Capture the cell that displays the provided text and extract its (x, y) central coordinate. 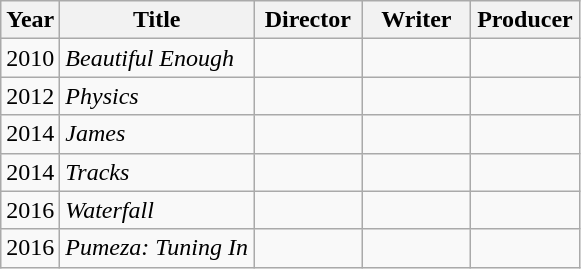
Writer (416, 20)
2012 (30, 96)
Physics (157, 96)
Beautiful Enough (157, 58)
Director (308, 20)
Waterfall (157, 210)
Year (30, 20)
Title (157, 20)
Tracks (157, 172)
2010 (30, 58)
Pumeza: Tuning In (157, 248)
Producer (526, 20)
James (157, 134)
